Search for the cell housing the specified text and yield its [X, Y] center coordinate. 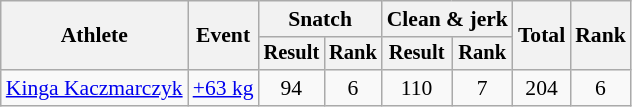
204 [542, 88]
Kinga Kaczmarczyk [94, 88]
110 [417, 88]
+63 kg [224, 88]
7 [482, 88]
Athlete [94, 36]
Event [224, 36]
Snatch [320, 19]
Total [542, 36]
Clean & jerk [448, 19]
94 [292, 88]
